Output the [x, y] coordinate of the center of the cell containing the given text.  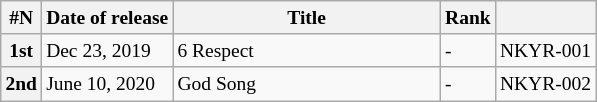
1st [22, 50]
God Song [307, 84]
Title [307, 18]
June 10, 2020 [106, 84]
NKYR-001 [545, 50]
6 Respect [307, 50]
Rank [468, 18]
2nd [22, 84]
Dec 23, 2019 [106, 50]
Date of release [106, 18]
#N [22, 18]
NKYR-002 [545, 84]
